Output the [X, Y] coordinate of the center of the cell containing the given text.  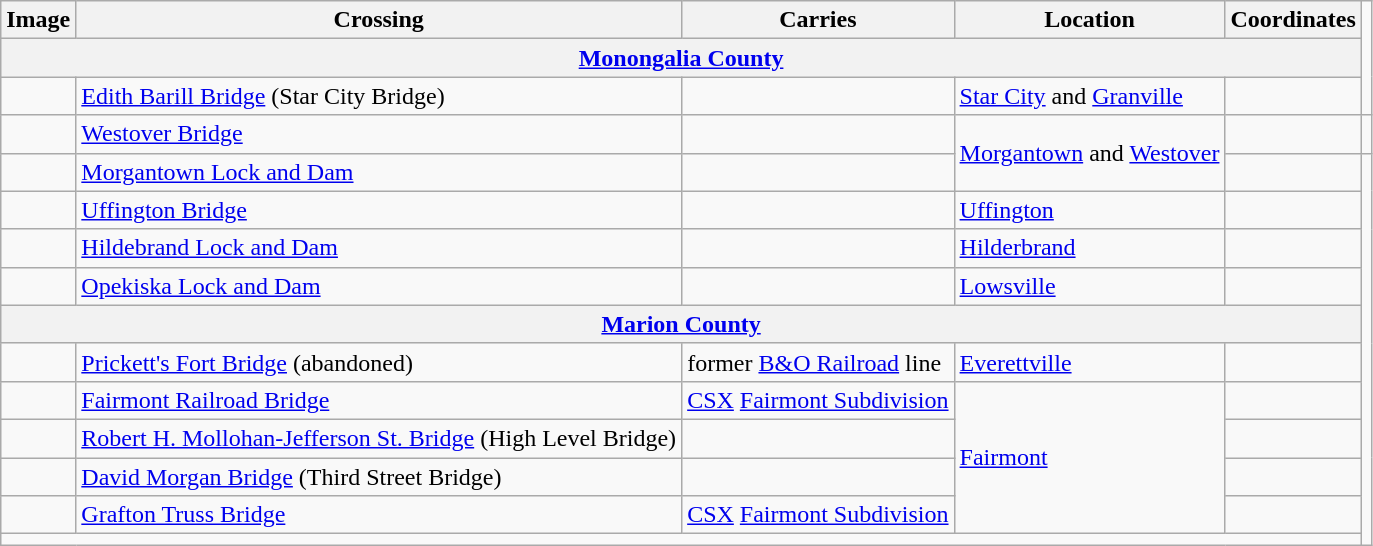
Edith Barill Bridge (Star City Bridge) [379, 96]
Lowsville [1090, 286]
David Morgan Bridge (Third Street Bridge) [379, 477]
Location [1090, 20]
Robert H. Mollohan-Jefferson St. Bridge (High Level Bridge) [379, 438]
Uffington Bridge [379, 210]
Opekiska Lock and Dam [379, 286]
former B&O Railroad line [818, 362]
Morgantown and Westover [1090, 153]
Fairmont [1090, 457]
Carries [818, 20]
Everettville [1090, 362]
Crossing [379, 20]
Grafton Truss Bridge [379, 515]
Prickett's Fort Bridge (abandoned) [379, 362]
Image [38, 20]
Uffington [1090, 210]
Coordinates [1293, 20]
Morgantown Lock and Dam [379, 172]
Westover Bridge [379, 134]
Hilderbrand [1090, 248]
Fairmont Railroad Bridge [379, 400]
Marion County [682, 324]
Star City and Granville [1090, 96]
Hildebrand Lock and Dam [379, 248]
Monongalia County [682, 58]
